From the cell containing the given text, extract its center point as (X, Y) coordinate. 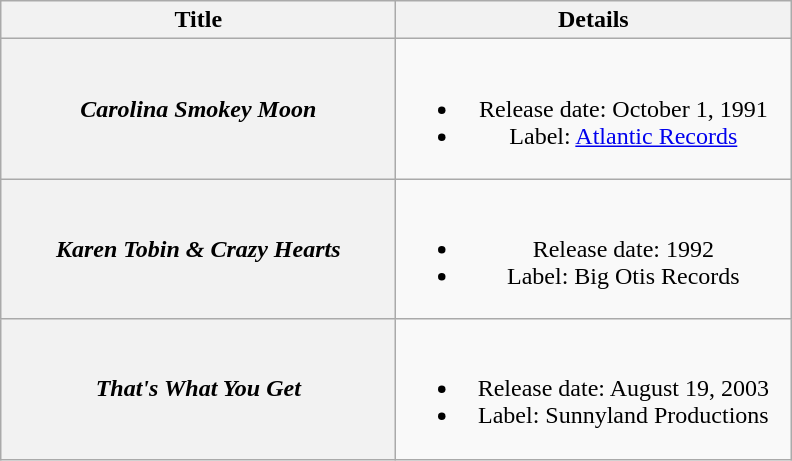
Release date: August 19, 2003Label: Sunnyland Productions (594, 389)
That's What You Get (198, 389)
Release date: 1992Label: Big Otis Records (594, 249)
Title (198, 20)
Carolina Smokey Moon (198, 109)
Release date: October 1, 1991Label: Atlantic Records (594, 109)
Karen Tobin & Crazy Hearts (198, 249)
Details (594, 20)
